Extract the [x, y] coordinate from the center of the cell holding the provided text.  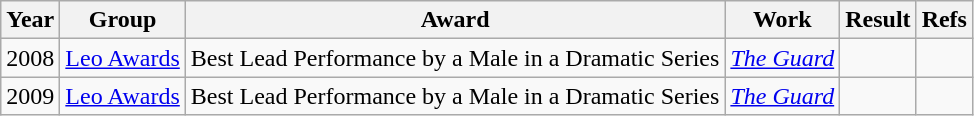
Refs [944, 20]
Work [782, 20]
Result [878, 20]
Group [123, 20]
Year [30, 20]
2008 [30, 58]
2009 [30, 96]
Award [455, 20]
